Identify which cell holds the provided text, then report its [X, Y] central coordinate. 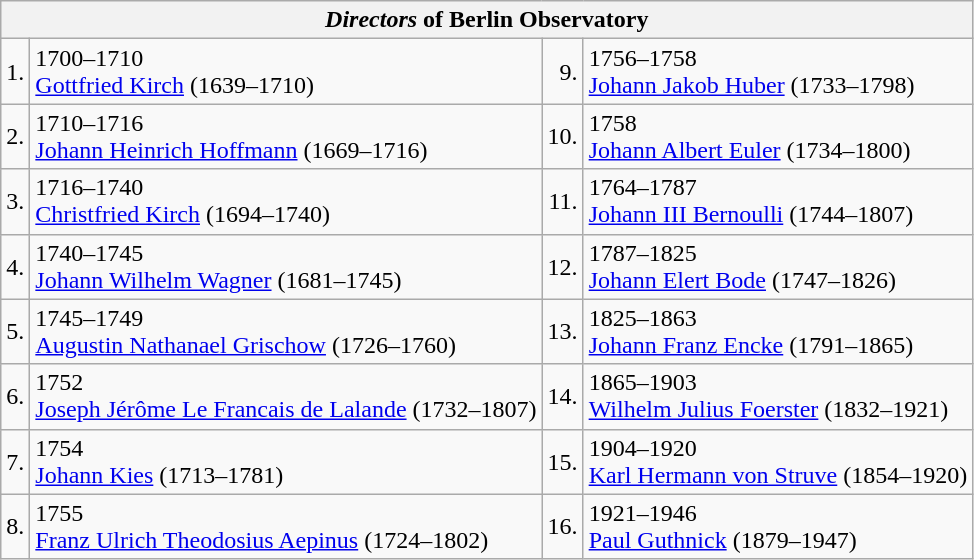
1754 Johann Kies (1713–1781) [286, 462]
1. [16, 72]
11. [562, 202]
1755 Franz Ulrich Theodosius Aepinus (1724–1802) [286, 526]
14. [562, 396]
1752 Joseph Jérôme Le Francais de Lalande (1732–1807) [286, 396]
1825–1863 Johann Franz Encke (1791–1865) [778, 332]
1758 Johann Albert Euler (1734–1800) [778, 136]
10. [562, 136]
1740–1745 Johann Wilhelm Wagner (1681–1745) [286, 266]
8. [16, 526]
12. [562, 266]
3. [16, 202]
16. [562, 526]
Directors of Berlin Observatory [487, 20]
6. [16, 396]
1700–1710 Gottfried Kirch (1639–1710) [286, 72]
1904–1920 Karl Hermann von Struve (1854–1920) [778, 462]
1865–1903 Wilhelm Julius Foerster (1832–1921) [778, 396]
5. [16, 332]
9. [562, 72]
1756–1758 Johann Jakob Huber (1733–1798) [778, 72]
1716–1740 Christfried Kirch (1694–1740) [286, 202]
1710–1716 Johann Heinrich Hoffmann (1669–1716) [286, 136]
7. [16, 462]
15. [562, 462]
1764–1787 Johann III Bernoulli (1744–1807) [778, 202]
4. [16, 266]
2. [16, 136]
1921–1946 Paul Guthnick (1879–1947) [778, 526]
1787–1825 Johann Elert Bode (1747–1826) [778, 266]
13. [562, 332]
1745–1749 Augustin Nathanael Grischow (1726–1760) [286, 332]
